From the cell containing the given text, extract its center point as (x, y) coordinate. 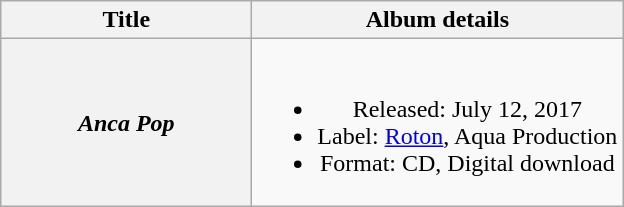
Released: July 12, 2017Label: Roton, Aqua ProductionFormat: CD, Digital download (438, 122)
Title (126, 20)
Anca Pop (126, 122)
Album details (438, 20)
